Locate the cell with the specified text and output its (X, Y) center coordinate. 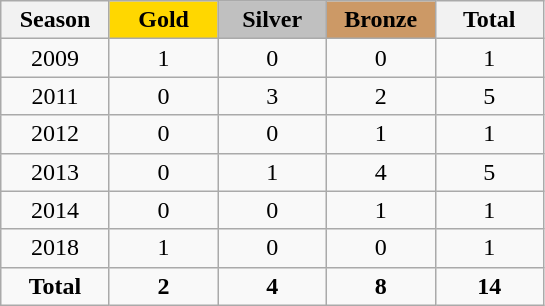
2013 (56, 172)
Silver (272, 20)
Season (56, 20)
2011 (56, 96)
3 (272, 96)
2009 (56, 58)
8 (380, 286)
2018 (56, 248)
Bronze (380, 20)
2014 (56, 210)
Gold (164, 20)
2012 (56, 134)
14 (490, 286)
